Return the [X, Y] coordinate for the center point of the cell that contains the specified text.  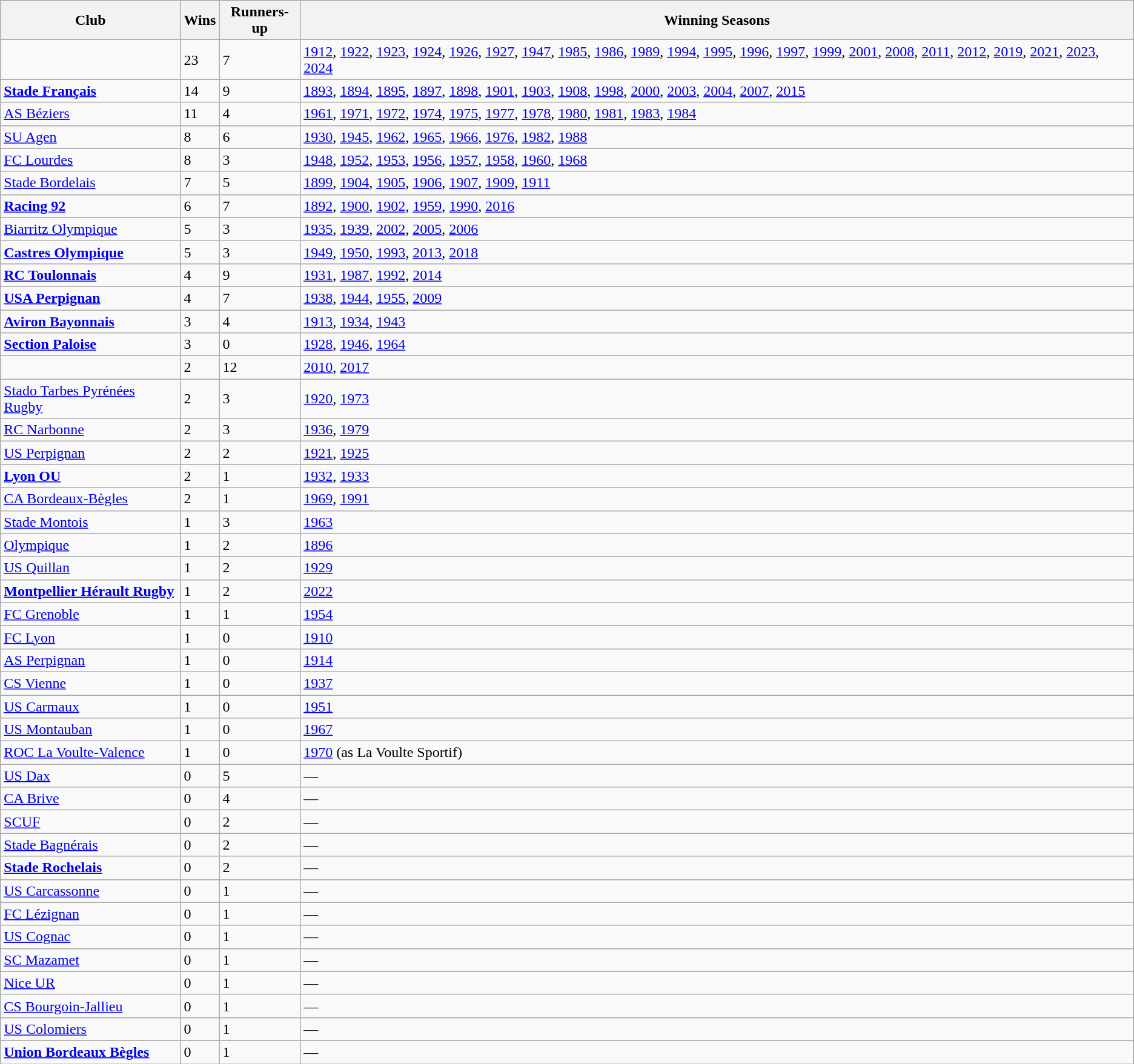
Nice UR [91, 983]
US Cognac [91, 937]
CA Brive [91, 799]
Club [91, 21]
US Perpignan [91, 453]
US Carcassonne [91, 891]
1963 [717, 522]
Biarritz Olympique [91, 229]
1929 [717, 568]
1961, 1971, 1972, 1974, 1975, 1977, 1978, 1980, 1981, 1983, 1984 [717, 114]
Stade Rochelais [91, 868]
AS Béziers [91, 114]
1896 [717, 545]
1936, 1979 [717, 430]
CS Vienne [91, 683]
1913, 1934, 1943 [717, 322]
11 [200, 114]
Racing 92 [91, 206]
1914 [717, 660]
1931, 1987, 1992, 2014 [717, 275]
1967 [717, 730]
Stade Bagnérais [91, 845]
FC Lézignan [91, 914]
US Quillan [91, 568]
US Dax [91, 776]
1928, 1946, 1964 [717, 345]
ROC La Voulte-Valence [91, 753]
2010, 2017 [717, 368]
1970 (as La Voulte Sportif) [717, 753]
US Montauban [91, 730]
Stade Bordelais [91, 183]
Olympique [91, 545]
US Carmaux [91, 707]
1921, 1925 [717, 453]
1930, 1945, 1962, 1965, 1966, 1976, 1982, 1988 [717, 137]
RC Toulonnais [91, 275]
AS Perpignan [91, 660]
Lyon OU [91, 476]
1912, 1922, 1923, 1924, 1926, 1927, 1947, 1985, 1986, 1989, 1994, 1995, 1996, 1997, 1999, 2001, 2008, 2011, 2012, 2019, 2021, 2023, 2024 [717, 59]
1893, 1894, 1895, 1897, 1898, 1901, 1903, 1908, 1998, 2000, 2003, 2004, 2007, 2015 [717, 91]
Runners-up [260, 21]
2022 [717, 591]
FC Lyon [91, 637]
RC Narbonne [91, 430]
Stade Montois [91, 522]
Montpellier Hérault Rugby [91, 591]
US Colomiers [91, 1029]
FC Lourdes [91, 160]
Stade Français [91, 91]
14 [200, 91]
CA Bordeaux-Bègles [91, 499]
Section Paloise [91, 345]
Wins [200, 21]
1937 [717, 683]
USA Perpignan [91, 298]
1910 [717, 637]
1899, 1904, 1905, 1906, 1907, 1909, 1911 [717, 183]
23 [200, 59]
1938, 1944, 1955, 2009 [717, 298]
Union Bordeaux Bègles [91, 1052]
1920, 1973 [717, 398]
Castres Olympique [91, 252]
FC Grenoble [91, 614]
Aviron Bayonnais [91, 322]
CS Bourgoin-Jallieu [91, 1006]
1949, 1950, 1993, 2013, 2018 [717, 252]
1932, 1933 [717, 476]
1935, 1939, 2002, 2005, 2006 [717, 229]
SCUF [91, 822]
Stado Tarbes Pyrénées Rugby [91, 398]
SU Agen [91, 137]
1969, 1991 [717, 499]
1951 [717, 707]
1954 [717, 614]
12 [260, 368]
SC Mazamet [91, 960]
Winning Seasons [717, 21]
1948, 1952, 1953, 1956, 1957, 1958, 1960, 1968 [717, 160]
1892, 1900, 1902, 1959, 1990, 2016 [717, 206]
